Search for the cell housing the specified text and yield its (X, Y) center coordinate. 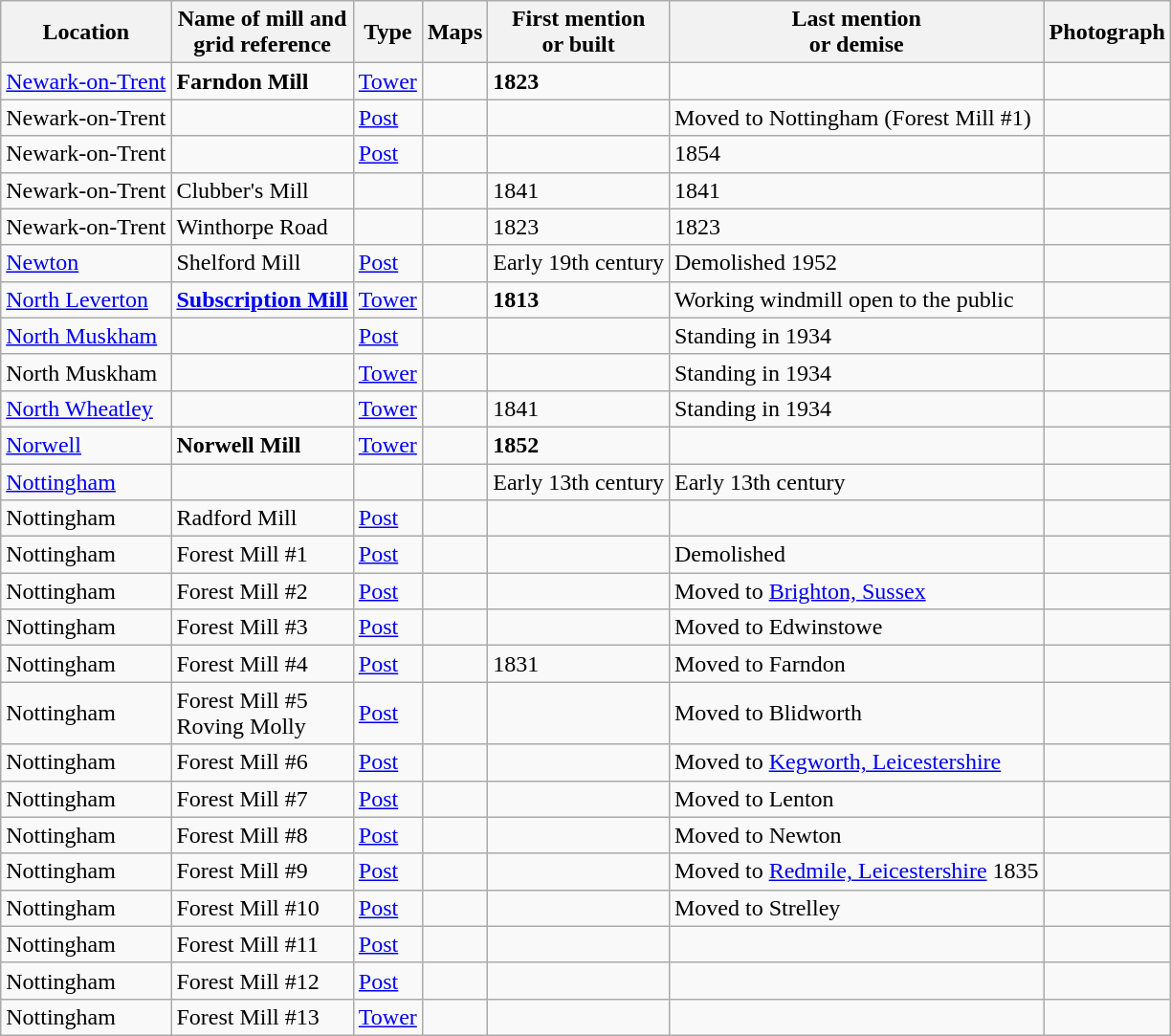
Moved to Brighton, Sussex (856, 591)
Moved to Redmile, Leicestershire 1835 (856, 871)
Forest Mill #4 (262, 664)
Forest Mill #8 (262, 835)
Farndon Mill (262, 81)
Forest Mill #6 (262, 762)
Forest Mill #12 (262, 981)
Forest Mill #2 (262, 591)
Moved to Lenton (856, 799)
Name of mill andgrid reference (262, 33)
Forest Mill #9 (262, 871)
Type (387, 33)
Moved to Newton (856, 835)
Last mention or demise (856, 33)
Early 19th century (579, 263)
Shelford Mill (262, 263)
Forest Mill #7 (262, 799)
North Leverton (86, 299)
Norwell Mill (262, 445)
Moved to Edwinstowe (856, 628)
Working windmill open to the public (856, 299)
First mentionor built (579, 33)
1831 (579, 664)
Moved to Farndon (856, 664)
Forest Mill #3 (262, 628)
Forest Mill #10 (262, 908)
1813 (579, 299)
Newton (86, 263)
Moved to Kegworth, Leicestershire (856, 762)
Clubber's Mill (262, 190)
Forest Mill #1 (262, 555)
Radford Mill (262, 518)
Maps (454, 33)
Moved to Nottingham (Forest Mill #1) (856, 118)
North Wheatley (86, 408)
Moved to Blidworth (856, 714)
Demolished 1952 (856, 263)
Location (86, 33)
Subscription Mill (262, 299)
Moved to Strelley (856, 908)
Forest Mill #11 (262, 944)
Norwell (86, 445)
1854 (856, 154)
Forest Mill #13 (262, 1017)
Forest Mill #5Roving Molly (262, 714)
Demolished (856, 555)
1852 (579, 445)
Winthorpe Road (262, 227)
Photograph (1107, 33)
